Extract the (X, Y) coordinate from the center of the cell holding the provided text.  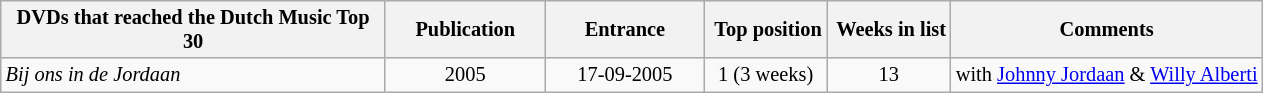
Top position (766, 30)
1 (3 weeks) (766, 75)
DVDs that reached the Dutch Music Top 30 (194, 30)
Bij ons in de Jordaan (194, 75)
2005 (465, 75)
13 (889, 75)
17-09-2005 (625, 75)
with Johnny Jordaan & Willy Alberti (1107, 75)
Publication (465, 30)
Entrance (625, 30)
Weeks in list (889, 30)
Comments (1107, 30)
